Detect which cell encompasses the target text, then output its (X, Y) center coordinate. 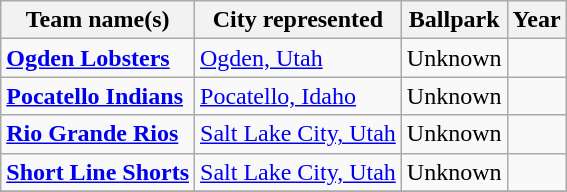
Pocatello, Idaho (298, 96)
Team name(s) (98, 20)
Ogden Lobsters (98, 58)
Year (536, 20)
Ballpark (454, 20)
City represented (298, 20)
Rio Grande Rios (98, 134)
Ogden, Utah (298, 58)
Pocatello Indians (98, 96)
Short Line Shorts (98, 172)
